Output the [x, y] coordinate of the center of the cell containing the given text.  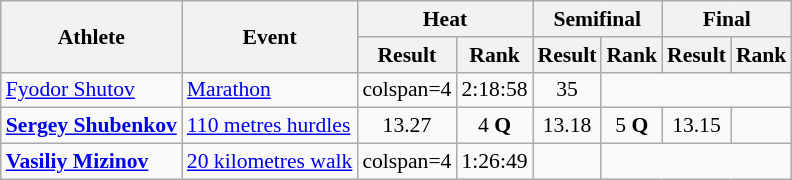
Event [270, 36]
13.18 [568, 126]
1:26:49 [494, 162]
4 Q [494, 126]
Final [726, 19]
2:18:58 [494, 90]
Vasiliy Mizinov [92, 162]
110 metres hurdles [270, 126]
Semifinal [598, 19]
20 kilometres walk [270, 162]
Sergey Shubenkov [92, 126]
35 [568, 90]
Heat [444, 19]
Marathon [270, 90]
13.15 [696, 126]
Athlete [92, 36]
5 Q [632, 126]
Fyodor Shutov [92, 90]
13.27 [406, 126]
